Output the (x, y) coordinate of the center of the cell containing the given text.  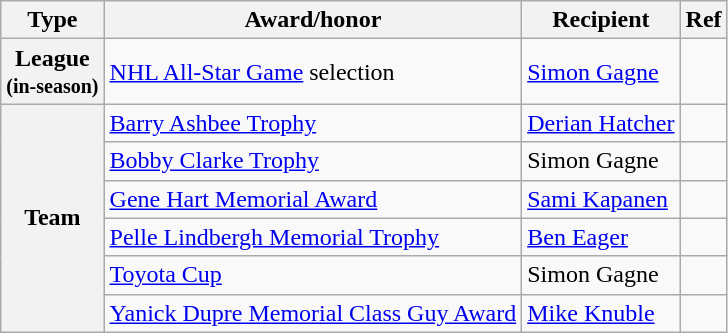
Yanick Dupre Memorial Class Guy Award (313, 313)
NHL All-Star Game selection (313, 72)
Toyota Cup (313, 275)
Recipient (601, 20)
Derian Hatcher (601, 123)
Gene Hart Memorial Award (313, 199)
Bobby Clarke Trophy (313, 161)
Award/honor (313, 20)
Mike Knuble (601, 313)
Sami Kapanen (601, 199)
Ben Eager (601, 237)
Pelle Lindbergh Memorial Trophy (313, 237)
Ref (704, 20)
Type (52, 20)
League(in-season) (52, 72)
Team (52, 218)
Barry Ashbee Trophy (313, 123)
